Return the [x, y] coordinate for the center point of the cell that contains the specified text.  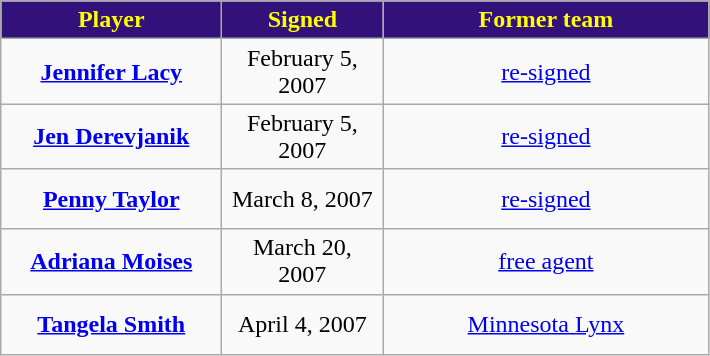
free agent [546, 262]
April 4, 2007 [302, 324]
Penny Taylor [112, 199]
Signed [302, 20]
Jen Derevjanik [112, 136]
Jennifer Lacy [112, 72]
Tangela Smith [112, 324]
Player [112, 20]
March 8, 2007 [302, 199]
Minnesota Lynx [546, 324]
March 20, 2007 [302, 262]
Former team [546, 20]
Adriana Moises [112, 262]
